Detect which cell encompasses the target text, then output its (X, Y) center coordinate. 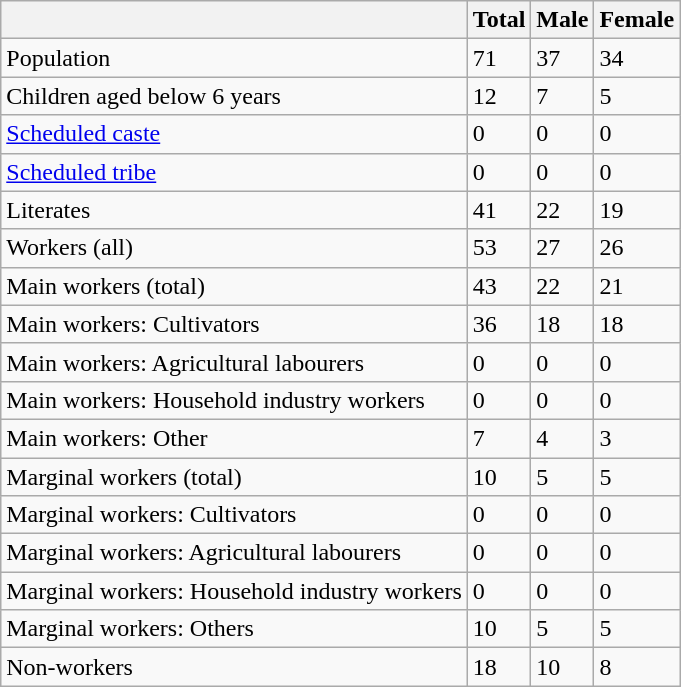
Population (234, 58)
36 (499, 324)
Marginal workers: Others (234, 629)
Marginal workers: Agricultural labourers (234, 553)
Main workers (total) (234, 286)
Non-workers (234, 667)
21 (637, 286)
37 (562, 58)
8 (637, 667)
Workers (all) (234, 248)
Marginal workers (total) (234, 477)
Main workers: Cultivators (234, 324)
71 (499, 58)
27 (562, 248)
Male (562, 20)
41 (499, 210)
12 (499, 96)
53 (499, 248)
Scheduled tribe (234, 172)
Main workers: Agricultural labourers (234, 362)
Scheduled caste (234, 134)
Main workers: Other (234, 438)
26 (637, 248)
Literates (234, 210)
Female (637, 20)
3 (637, 438)
Marginal workers: Cultivators (234, 515)
34 (637, 58)
Main workers: Household industry workers (234, 400)
Marginal workers: Household industry workers (234, 591)
19 (637, 210)
Total (499, 20)
43 (499, 286)
4 (562, 438)
Children aged below 6 years (234, 96)
